Search for the cell housing the specified text and yield its (x, y) center coordinate. 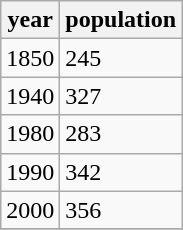
1850 (30, 58)
1990 (30, 172)
population (121, 20)
356 (121, 210)
1980 (30, 134)
2000 (30, 210)
year (30, 20)
1940 (30, 96)
342 (121, 172)
327 (121, 96)
283 (121, 134)
245 (121, 58)
